Provide the (X, Y) coordinate of the cell's center where the given text is located.  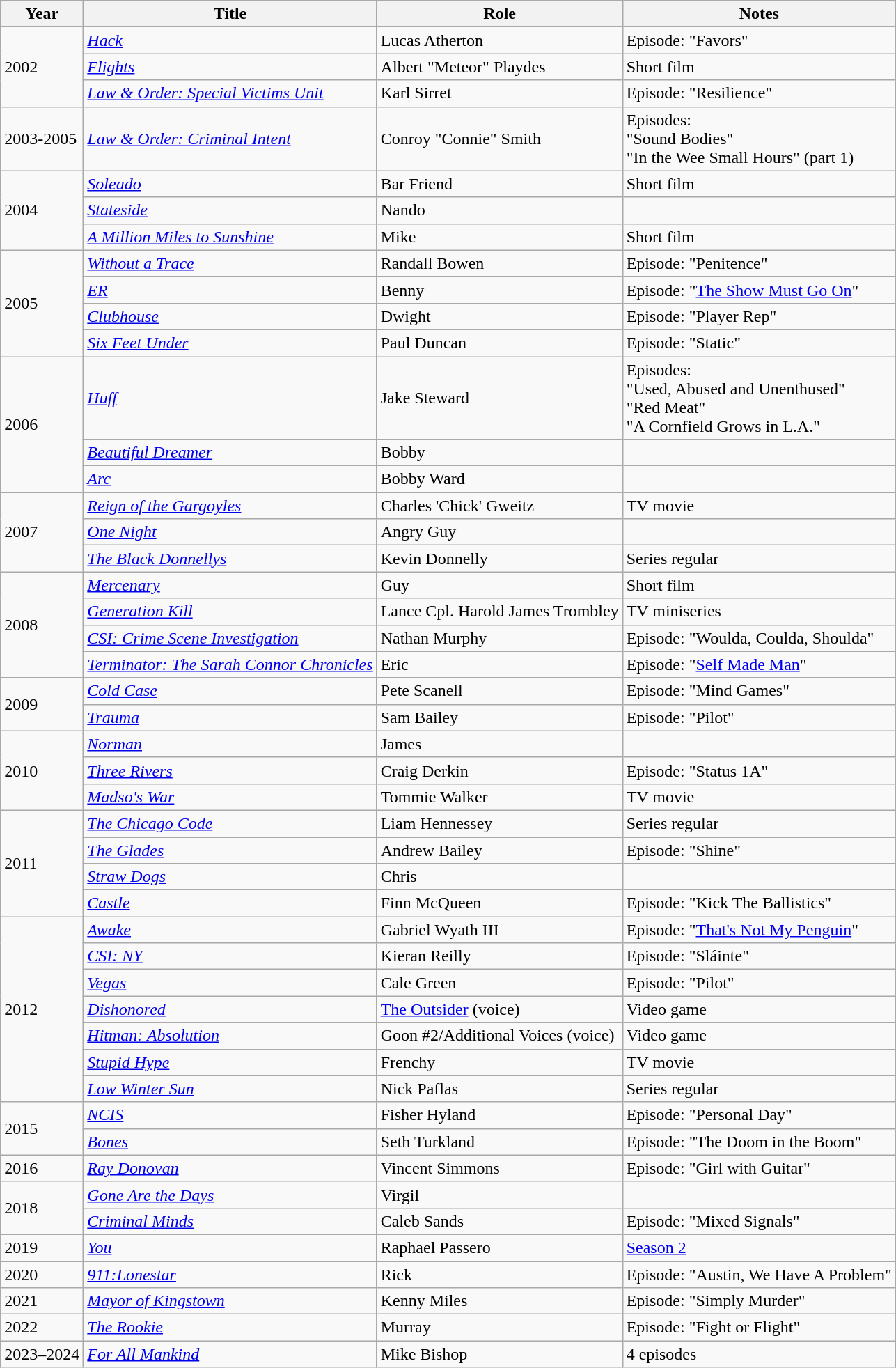
CSI: Crime Scene Investigation (230, 638)
Murray (500, 1328)
2010 (42, 770)
Episode: "Austin, We Have A Problem" (759, 1274)
Hitman: Absolution (230, 1036)
ER (230, 290)
Notes (759, 14)
2011 (42, 863)
2018 (42, 1208)
Albert "Meteor" Playdes (500, 67)
2004 (42, 210)
Nando (500, 210)
2005 (42, 303)
Angry Guy (500, 532)
Episode: "The Show Must Go On" (759, 290)
Bar Friend (500, 184)
2016 (42, 1168)
Episode: "Penitence" (759, 263)
2002 (42, 67)
2006 (42, 425)
Virgil (500, 1195)
Clubhouse (230, 316)
Kieran Reilly (500, 956)
Episode: "Sláinte" (759, 956)
Episode: "Player Rep" (759, 316)
Hack (230, 40)
Dwight (500, 316)
Episode: "Woulda, Coulda, Shoulda" (759, 638)
Cale Green (500, 983)
Terminator: The Sarah Connor Chronicles (230, 664)
Pete Scanell (500, 691)
Six Feet Under (230, 343)
Episode: "Mixed Signals" (759, 1221)
2019 (42, 1247)
Kenny Miles (500, 1301)
Ray Donovan (230, 1168)
Law & Order: Criminal Intent (230, 139)
Gone Are the Days (230, 1195)
Mercenary (230, 585)
Flights (230, 67)
Mayor of Kingstown (230, 1301)
One Night (230, 532)
Sam Bailey (500, 717)
Randall Bowen (500, 263)
2008 (42, 625)
2003-2005 (42, 139)
Tommie Walker (500, 797)
Paul Duncan (500, 343)
Liam Hennessey (500, 823)
Role (500, 14)
Andrew Bailey (500, 850)
Episode: "Static" (759, 343)
Raphael Passero (500, 1247)
Seth Turkland (500, 1142)
4 episodes (759, 1354)
Episode: "Girl with Guitar" (759, 1168)
Season 2 (759, 1247)
Norman (230, 744)
2020 (42, 1274)
Vegas (230, 983)
Without a Trace (230, 263)
Reign of the Gargoyles (230, 506)
2015 (42, 1128)
Bobby (500, 453)
Frenchy (500, 1062)
Stateside (230, 210)
Three Rivers (230, 770)
2009 (42, 704)
Straw Dogs (230, 877)
Episode: "Status 1A" (759, 770)
For All Mankind (230, 1354)
Kevin Donnelly (500, 559)
Eric (500, 664)
Episode: "That's Not My Penguin" (759, 930)
NCIS (230, 1115)
Episodes: "Sound Bodies" "In the Wee Small Hours" (part 1) (759, 139)
Huff (230, 398)
Nick Paflas (500, 1089)
Episode: "Shine" (759, 850)
Lucas Atherton (500, 40)
Episode: "Fight or Flight" (759, 1328)
2023–2024 (42, 1354)
Generation Kill (230, 612)
Nathan Murphy (500, 638)
Mike (500, 237)
2021 (42, 1301)
Soleado (230, 184)
Rick (500, 1274)
Low Winter Sun (230, 1089)
Vincent Simmons (500, 1168)
Awake (230, 930)
Law & Order: Special Victims Unit (230, 93)
Episode: "Kick The Ballistics" (759, 903)
Stupid Hype (230, 1062)
Criminal Minds (230, 1221)
Finn McQueen (500, 903)
Beautiful Dreamer (230, 453)
Episode: "Personal Day" (759, 1115)
Bobby Ward (500, 479)
Conroy "Connie" Smith (500, 139)
Episodes: "Used, Abused and Unenthused" "Red Meat" "A Cornfield Grows in L.A." (759, 398)
Title (230, 14)
Caleb Sands (500, 1221)
Craig Derkin (500, 770)
2007 (42, 532)
Mike Bishop (500, 1354)
The Rookie (230, 1328)
Lance Cpl. Harold James Trombley (500, 612)
Benny (500, 290)
Fisher Hyland (500, 1115)
TV miniseries (759, 612)
Madso's War (230, 797)
Arc (230, 479)
You (230, 1247)
Episode: "Simply Murder" (759, 1301)
Jake Steward (500, 398)
The Glades (230, 850)
Goon #2/Additional Voices (voice) (500, 1036)
2022 (42, 1328)
2012 (42, 1009)
Episode: "Favors" (759, 40)
Gabriel Wyath III (500, 930)
Dishonored (230, 1009)
The Outsider (voice) (500, 1009)
Episode: "Mind Games" (759, 691)
The Black Donnellys (230, 559)
James (500, 744)
Episode: "Resilience" (759, 93)
Charles 'Chick' Gweitz (500, 506)
The Chicago Code (230, 823)
CSI: NY (230, 956)
Episode: "The Doom in the Boom" (759, 1142)
Cold Case (230, 691)
Castle (230, 903)
Year (42, 14)
A Million Miles to Sunshine (230, 237)
Karl Sirret (500, 93)
Episode: "Self Made Man" (759, 664)
Trauma (230, 717)
Bones (230, 1142)
Chris (500, 877)
Guy (500, 585)
911:Lonestar (230, 1274)
